Return the (x, y) coordinate for the center point of the cell that contains the specified text.  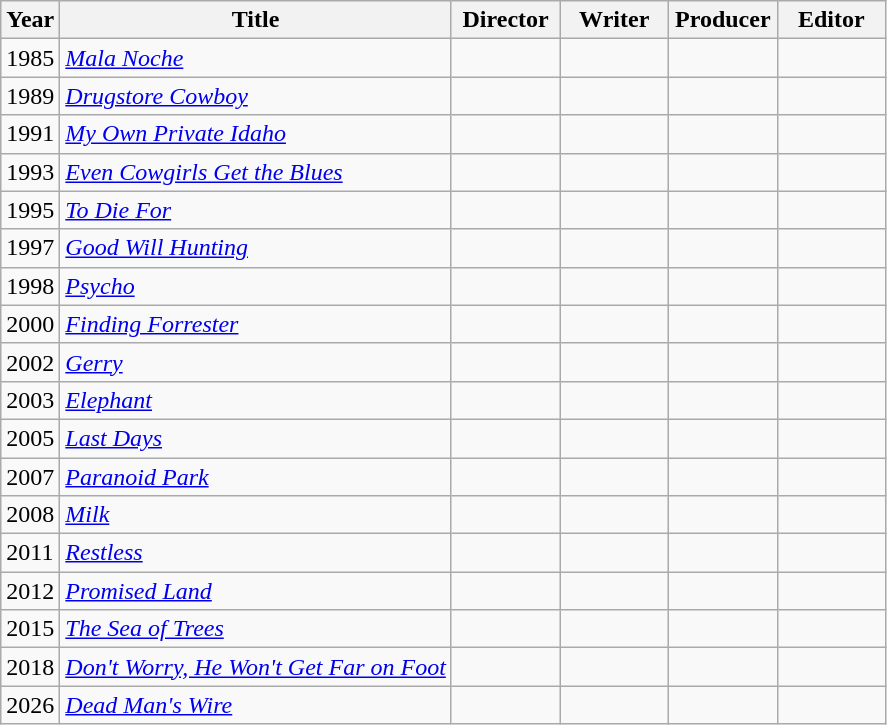
Mala Noche (256, 58)
2018 (30, 667)
2003 (30, 400)
2000 (30, 324)
The Sea of Trees (256, 629)
1993 (30, 172)
2002 (30, 362)
Editor (832, 20)
Dead Man's Wire (256, 705)
Psycho (256, 286)
Restless (256, 553)
2015 (30, 629)
Gerry (256, 362)
Elephant (256, 400)
Don't Worry, He Won't Get Far on Foot (256, 667)
2008 (30, 515)
Milk (256, 515)
2005 (30, 438)
Writer (614, 20)
2026 (30, 705)
Even Cowgirls Get the Blues (256, 172)
2007 (30, 477)
Director (506, 20)
Last Days (256, 438)
2011 (30, 553)
Good Will Hunting (256, 248)
Year (30, 20)
Drugstore Cowboy (256, 96)
1989 (30, 96)
Producer (722, 20)
Finding Forrester (256, 324)
1998 (30, 286)
Title (256, 20)
Paranoid Park (256, 477)
To Die For (256, 210)
2012 (30, 591)
1997 (30, 248)
Promised Land (256, 591)
1991 (30, 134)
1985 (30, 58)
My Own Private Idaho (256, 134)
1995 (30, 210)
